For the text-containing cell, return its midpoint in [X, Y] coordinate format. 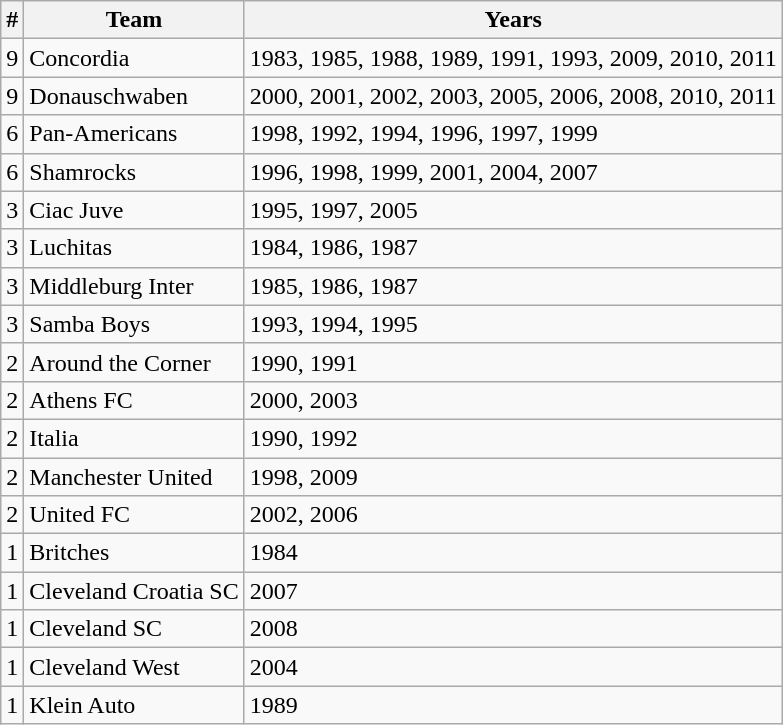
1983, 1985, 1988, 1989, 1991, 1993, 2009, 2010, 2011 [513, 58]
2004 [513, 667]
Pan-Americans [134, 134]
1993, 1994, 1995 [513, 324]
# [12, 20]
Concordia [134, 58]
Britches [134, 553]
Cleveland Croatia SC [134, 591]
Team [134, 20]
1984, 1986, 1987 [513, 248]
1984 [513, 553]
1996, 1998, 1999, 2001, 2004, 2007 [513, 172]
2000, 2003 [513, 400]
2000, 2001, 2002, 2003, 2005, 2006, 2008, 2010, 2011 [513, 96]
1990, 1992 [513, 438]
United FC [134, 515]
1985, 1986, 1987 [513, 286]
Cleveland SC [134, 629]
2007 [513, 591]
Cleveland West [134, 667]
1998, 2009 [513, 477]
2002, 2006 [513, 515]
Manchester United [134, 477]
Years [513, 20]
Samba Boys [134, 324]
1995, 1997, 2005 [513, 210]
2008 [513, 629]
1998, 1992, 1994, 1996, 1997, 1999 [513, 134]
Luchitas [134, 248]
Ciac Juve [134, 210]
Donauschwaben [134, 96]
Around the Corner [134, 362]
Klein Auto [134, 705]
Athens FC [134, 400]
Italia [134, 438]
1990, 1991 [513, 362]
1989 [513, 705]
Middleburg Inter [134, 286]
Shamrocks [134, 172]
